Determine the [x, y] coordinate at the center of the cell enclosing the given text.  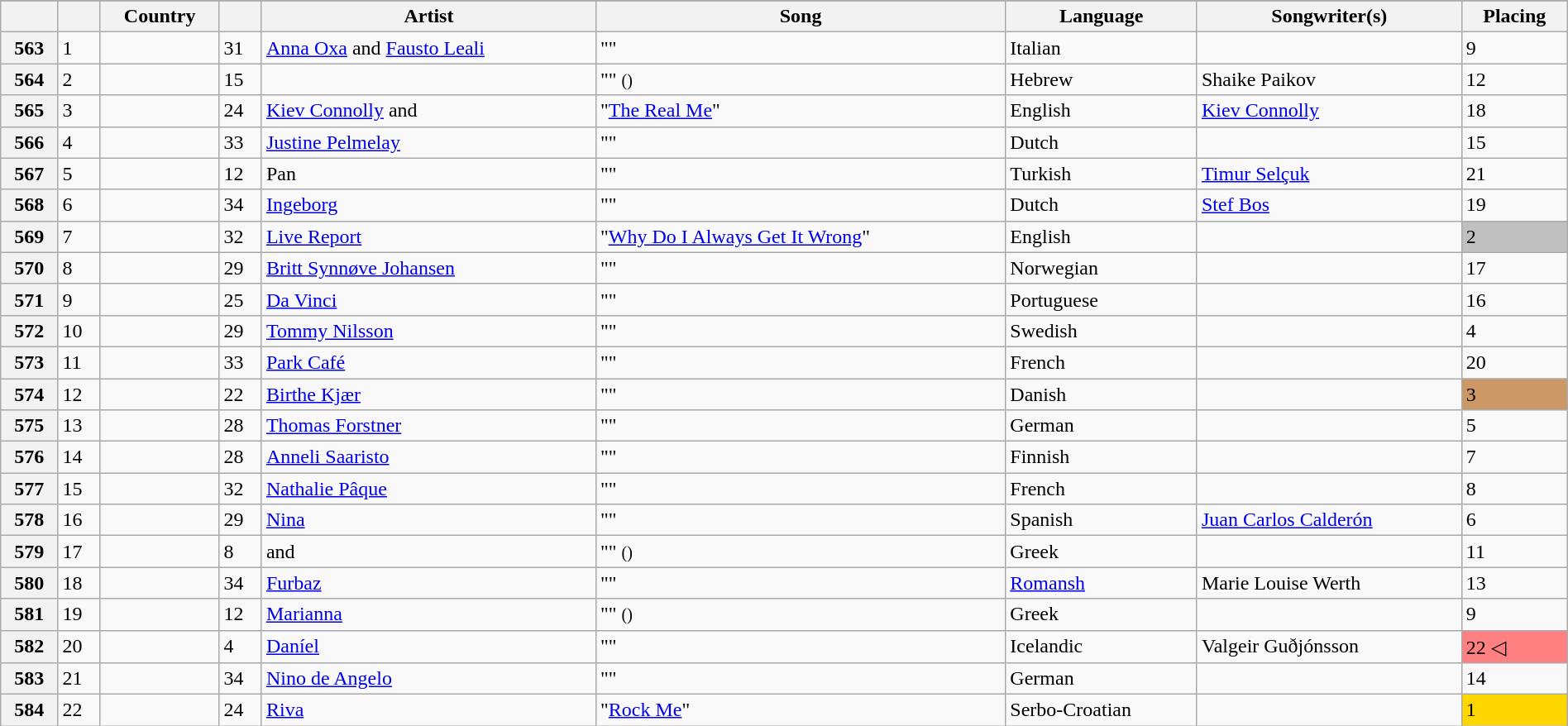
10 [79, 331]
Finnish [1102, 457]
Da Vinci [428, 299]
574 [30, 394]
Romansh [1102, 583]
Portuguese [1102, 299]
577 [30, 489]
563 [30, 48]
571 [30, 299]
Language [1102, 17]
Tommy Nilsson [428, 331]
Kiev Connolly [1329, 111]
Justine Pelmelay [428, 142]
580 [30, 583]
569 [30, 236]
Danish [1102, 394]
570 [30, 268]
Hebrew [1102, 79]
578 [30, 520]
583 [30, 679]
Turkish [1102, 174]
Park Café [428, 362]
Anneli Saaristo [428, 457]
22 ◁ [1514, 647]
and [428, 552]
Artist [428, 17]
572 [30, 331]
Nina [428, 520]
Swedish [1102, 331]
Song [801, 17]
566 [30, 142]
Ingeborg [428, 205]
31 [240, 48]
Placing [1514, 17]
582 [30, 647]
Serbo-Croatian [1102, 710]
Songwriter(s) [1329, 17]
Anna Oxa and Fausto Leali [428, 48]
567 [30, 174]
Live Report [428, 236]
581 [30, 614]
564 [30, 79]
Italian [1102, 48]
Kiev Connolly and [428, 111]
"Rock Me" [801, 710]
568 [30, 205]
Daníel [428, 647]
Country [160, 17]
Thomas Forstner [428, 426]
Spanish [1102, 520]
Icelandic [1102, 647]
565 [30, 111]
579 [30, 552]
Valgeir Guðjónsson [1329, 647]
Timur Selçuk [1329, 174]
Pan [428, 174]
Juan Carlos Calderón [1329, 520]
Marianna [428, 614]
584 [30, 710]
Norwegian [1102, 268]
Nino de Angelo [428, 679]
Shaike Paikov [1329, 79]
Marie Louise Werth [1329, 583]
576 [30, 457]
"The Real Me" [801, 111]
573 [30, 362]
Britt Synnøve Johansen [428, 268]
"Why Do I Always Get It Wrong" [801, 236]
25 [240, 299]
Stef Bos [1329, 205]
Nathalie Pâque [428, 489]
Riva [428, 710]
Birthe Kjær [428, 394]
575 [30, 426]
Furbaz [428, 583]
